Identify which cell holds the provided text, then report its [X, Y] central coordinate. 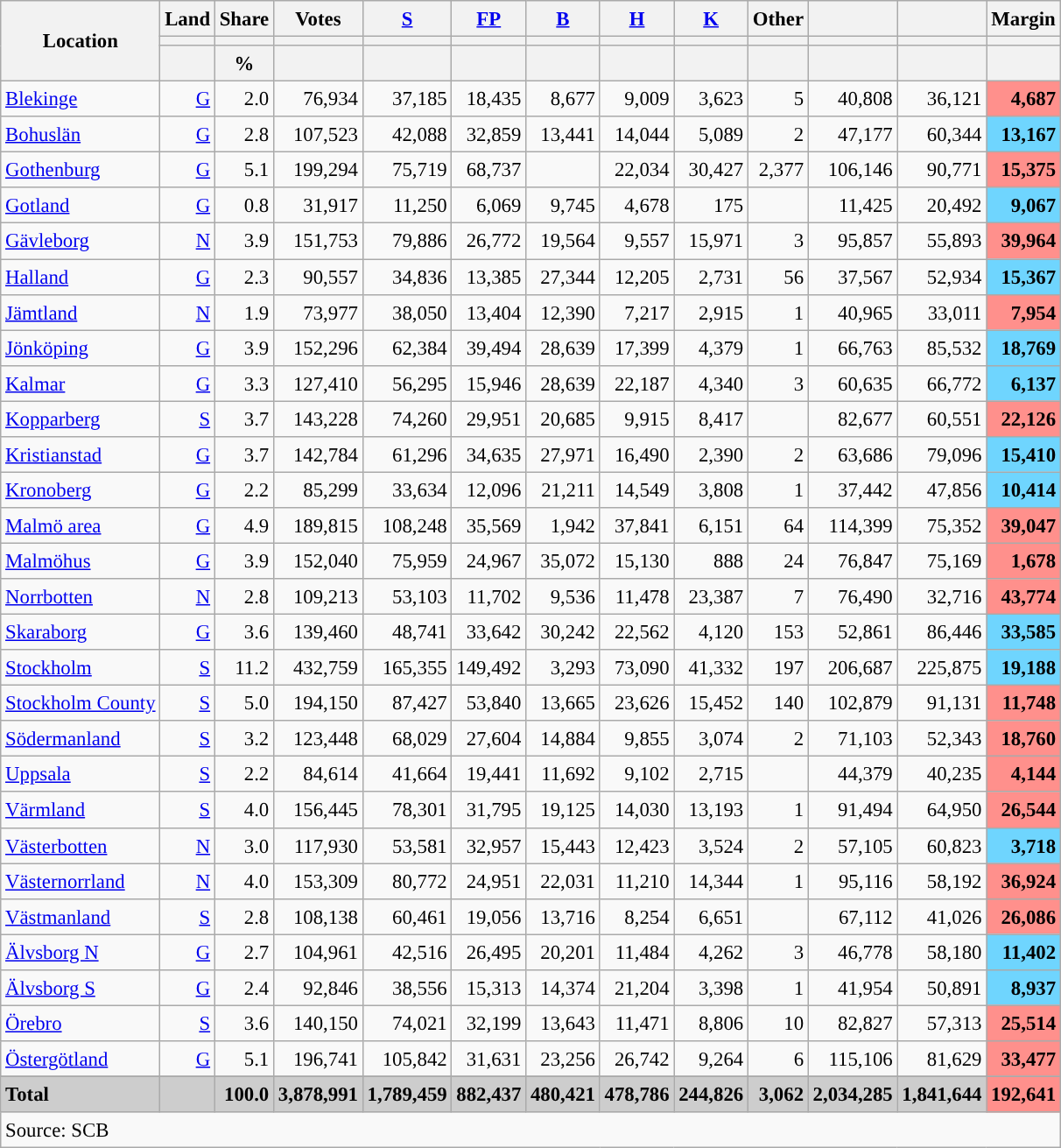
2,377 [779, 170]
71,103 [853, 739]
60,823 [942, 846]
19,056 [488, 916]
1,789,459 [407, 1095]
8,806 [711, 1023]
18,435 [488, 100]
86,446 [942, 632]
37,442 [853, 490]
21,204 [637, 988]
H [637, 19]
9,855 [637, 739]
Halland [81, 277]
888 [711, 560]
5,089 [711, 135]
12,096 [488, 490]
95,116 [853, 881]
82,827 [853, 1023]
76,847 [853, 560]
39,494 [488, 349]
Kalmar [81, 384]
175 [711, 205]
2,390 [711, 455]
22,031 [564, 881]
19,441 [488, 774]
Stockholm [81, 667]
68,029 [407, 739]
11,425 [853, 205]
9,009 [637, 100]
4,144 [1024, 774]
91,494 [853, 811]
3,623 [711, 100]
26,495 [488, 953]
Margin [1024, 19]
50,891 [942, 988]
13,167 [1024, 135]
11,210 [637, 881]
46,778 [853, 953]
0.8 [243, 205]
Älvsborg S [81, 988]
53,103 [407, 597]
152,296 [319, 349]
151,753 [319, 242]
Jönköping [81, 349]
40,808 [853, 100]
6 [779, 1060]
91,131 [942, 704]
3,293 [564, 667]
192,641 [1024, 1095]
Kristianstad [81, 455]
33,585 [1024, 632]
21,211 [564, 490]
81,629 [942, 1060]
5.0 [243, 704]
2.4 [243, 988]
39,964 [1024, 242]
35,072 [564, 560]
9,067 [1024, 205]
143,228 [319, 419]
3.2 [243, 739]
5 [779, 100]
6,069 [488, 205]
Östergötland [81, 1060]
13,643 [564, 1023]
Jämtland [81, 312]
11,692 [564, 774]
61,296 [407, 455]
35,569 [488, 525]
22,187 [637, 384]
15,971 [711, 242]
74,260 [407, 419]
31,917 [319, 205]
64 [779, 525]
43,774 [1024, 597]
140 [779, 704]
31,631 [488, 1060]
4.9 [243, 525]
34,836 [407, 277]
108,138 [319, 916]
15,452 [711, 704]
3,878,991 [319, 1095]
31,795 [488, 811]
53,581 [407, 846]
68,737 [488, 170]
58,192 [942, 881]
14,549 [637, 490]
Örebro [81, 1023]
47,856 [942, 490]
14,884 [564, 739]
8,254 [637, 916]
Gothenburg [81, 170]
7 [779, 597]
15,130 [637, 560]
Source: SCB [530, 1130]
4,340 [711, 384]
3,062 [779, 1095]
189,815 [319, 525]
107,523 [319, 135]
57,105 [853, 846]
105,842 [407, 1060]
23,256 [564, 1060]
Gävleborg [81, 242]
4,120 [711, 632]
Total [81, 1095]
Stockholm County [81, 704]
78,301 [407, 811]
18,769 [1024, 349]
104,961 [319, 953]
52,343 [942, 739]
52,861 [853, 632]
Södermanland [81, 739]
114,399 [853, 525]
40,965 [853, 312]
Västernorrland [81, 881]
K [711, 19]
197 [779, 667]
56 [779, 277]
142,784 [319, 455]
64,950 [942, 811]
1.9 [243, 312]
Malmö area [81, 525]
109,213 [319, 597]
1,841,644 [942, 1095]
19,564 [564, 242]
63,686 [853, 455]
Älvsborg N [81, 953]
23,626 [637, 704]
75,719 [407, 170]
55,893 [942, 242]
90,771 [942, 170]
26,742 [637, 1060]
152,040 [319, 560]
8,677 [564, 100]
36,121 [942, 100]
432,759 [319, 667]
73,977 [319, 312]
B [564, 19]
80,772 [407, 881]
11,471 [637, 1023]
75,352 [942, 525]
149,492 [488, 667]
24 [779, 560]
18,760 [1024, 739]
206,687 [853, 667]
244,826 [711, 1095]
6,651 [711, 916]
6,151 [711, 525]
10,414 [1024, 490]
33,477 [1024, 1060]
Share [243, 19]
19,125 [564, 811]
9,915 [637, 419]
11,484 [637, 953]
92,846 [319, 988]
14,374 [564, 988]
76,934 [319, 100]
Land [187, 19]
100.0 [243, 1095]
478,786 [637, 1095]
13,193 [711, 811]
47,177 [853, 135]
1,942 [564, 525]
FP [488, 19]
29,951 [488, 419]
75,959 [407, 560]
14,044 [637, 135]
20,201 [564, 953]
882,437 [488, 1095]
15,946 [488, 384]
84,614 [319, 774]
33,642 [488, 632]
165,355 [407, 667]
24,967 [488, 560]
32,957 [488, 846]
1,678 [1024, 560]
2.0 [243, 100]
27,344 [564, 277]
37,185 [407, 100]
2,731 [711, 277]
194,150 [319, 704]
85,299 [319, 490]
79,096 [942, 455]
% [243, 63]
82,677 [853, 419]
14,344 [711, 881]
41,332 [711, 667]
24,951 [488, 881]
3,718 [1024, 846]
33,634 [407, 490]
7,217 [637, 312]
3,524 [711, 846]
Votes [319, 19]
3,398 [711, 988]
40,235 [942, 774]
139,460 [319, 632]
Västmanland [81, 916]
41,664 [407, 774]
156,445 [319, 811]
15,367 [1024, 277]
106,146 [853, 170]
10 [779, 1023]
26,086 [1024, 916]
9,745 [564, 205]
48,741 [407, 632]
4,379 [711, 349]
26,772 [488, 242]
12,390 [564, 312]
9,557 [637, 242]
13,716 [564, 916]
4,678 [637, 205]
4,262 [711, 953]
56,295 [407, 384]
20,492 [942, 205]
38,556 [407, 988]
Blekinge [81, 100]
42,516 [407, 953]
32,199 [488, 1023]
199,294 [319, 170]
27,971 [564, 455]
15,313 [488, 988]
3.3 [243, 384]
87,427 [407, 704]
60,344 [942, 135]
41,026 [942, 916]
11,702 [488, 597]
15,443 [564, 846]
2.7 [243, 953]
123,448 [319, 739]
11,478 [637, 597]
30,427 [711, 170]
3,808 [711, 490]
12,205 [637, 277]
Norrbotten [81, 597]
27,604 [488, 739]
34,635 [488, 455]
3,074 [711, 739]
22,126 [1024, 419]
13,441 [564, 135]
8,417 [711, 419]
14,030 [637, 811]
13,385 [488, 277]
32,716 [942, 597]
153 [779, 632]
2,034,285 [853, 1095]
6,137 [1024, 384]
Malmöhus [81, 560]
37,841 [637, 525]
75,169 [942, 560]
140,150 [319, 1023]
8,937 [1024, 988]
Gotland [81, 205]
11.2 [243, 667]
115,106 [853, 1060]
Värmland [81, 811]
11,250 [407, 205]
153,309 [319, 881]
3.0 [243, 846]
11,402 [1024, 953]
58,180 [942, 953]
7,954 [1024, 312]
90,557 [319, 277]
38,050 [407, 312]
17,399 [637, 349]
39,047 [1024, 525]
9,264 [711, 1060]
Other [779, 19]
76,490 [853, 597]
22,034 [637, 170]
22,562 [637, 632]
196,741 [319, 1060]
15,375 [1024, 170]
19,188 [1024, 667]
2.3 [243, 277]
73,090 [637, 667]
53,840 [488, 704]
66,772 [942, 384]
20,685 [564, 419]
26,544 [1024, 811]
95,857 [853, 242]
23,387 [711, 597]
60,551 [942, 419]
2,715 [711, 774]
79,886 [407, 242]
2,915 [711, 312]
16,490 [637, 455]
44,379 [853, 774]
60,461 [407, 916]
60,635 [853, 384]
Uppsala [81, 774]
57,313 [942, 1023]
225,875 [942, 667]
25,514 [1024, 1023]
9,536 [564, 597]
108,248 [407, 525]
36,924 [1024, 881]
Skaraborg [81, 632]
13,404 [488, 312]
74,021 [407, 1023]
13,665 [564, 704]
Västerbotten [81, 846]
102,879 [853, 704]
41,954 [853, 988]
11,748 [1024, 704]
Kopparberg [81, 419]
85,532 [942, 349]
12,423 [637, 846]
33,011 [942, 312]
117,930 [319, 846]
9,102 [637, 774]
32,859 [488, 135]
37,567 [853, 277]
30,242 [564, 632]
42,088 [407, 135]
66,763 [853, 349]
Kronoberg [81, 490]
Location [81, 41]
4,687 [1024, 100]
15,410 [1024, 455]
480,421 [564, 1095]
62,384 [407, 349]
67,112 [853, 916]
Bohuslän [81, 135]
52,934 [942, 277]
127,410 [319, 384]
